Output the (x, y) coordinate of the center of the cell containing the given text.  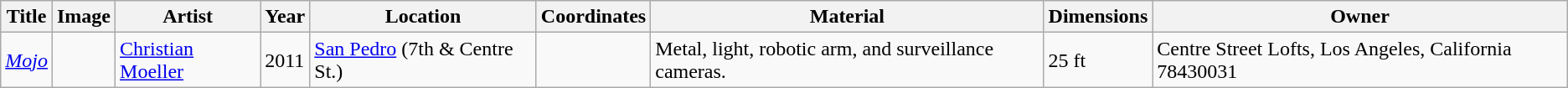
Artist (188, 17)
Material (848, 17)
Christian Moeller (188, 60)
San Pedro (7th & Centre St.) (424, 60)
Metal, light, robotic arm, and surveillance cameras. (848, 60)
2011 (285, 60)
Mojo (27, 60)
Dimensions (1098, 17)
25 ft (1098, 60)
Coordinates (593, 17)
Title (27, 17)
Image (84, 17)
Owner (1360, 17)
Centre Street Lofts, Los Angeles, California 78430031 (1360, 60)
Year (285, 17)
Location (424, 17)
